Return (X, Y) of the center of cell containing provided text 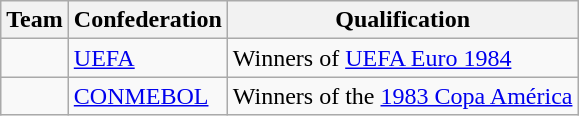
Winners of UEFA Euro 1984 (402, 58)
CONMEBOL (148, 96)
UEFA (148, 58)
Confederation (148, 20)
Winners of the 1983 Copa América (402, 96)
Team (35, 20)
Qualification (402, 20)
